Capture the cell that displays the provided text and extract its (X, Y) central coordinate. 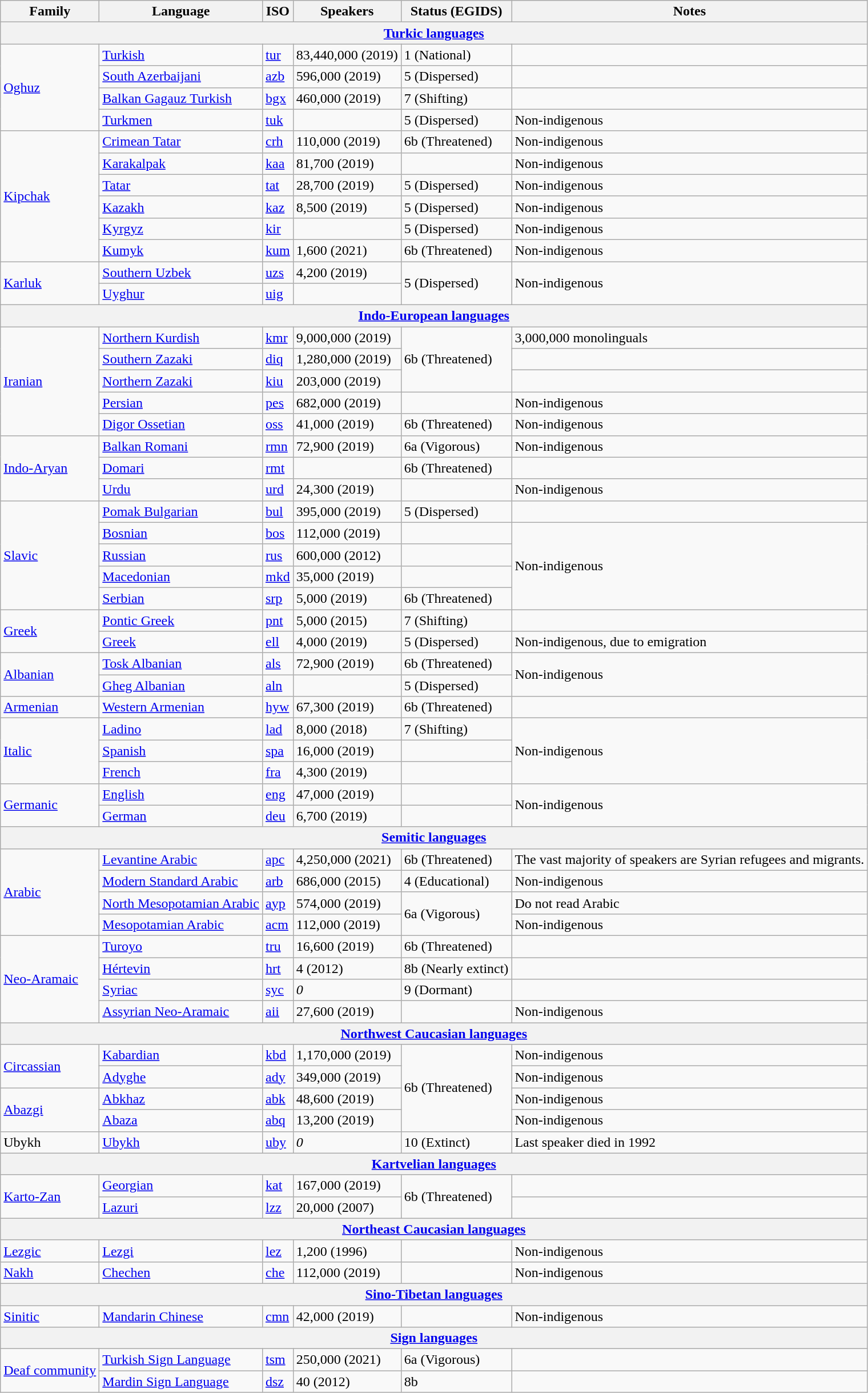
Semitic languages (434, 838)
Turoyo (181, 946)
Kyrgyz (181, 229)
tuk (278, 120)
tat (278, 185)
81,700 (2019) (347, 163)
Kartvelian languages (434, 1164)
Abazgi (50, 1110)
47,000 (2019) (347, 794)
13,200 (2019) (347, 1120)
Indo-Aryan (50, 468)
Ladino (181, 729)
Oghuz (50, 87)
Sinitic (50, 1316)
Urdu (181, 490)
48,600 (2019) (347, 1099)
uby (278, 1142)
Mandarin Chinese (181, 1316)
Crimean Tatar (181, 142)
8,000 (2018) (347, 729)
8,500 (2019) (347, 207)
ady (278, 1077)
apc (278, 859)
uzs (278, 273)
Northern Kurdish (181, 338)
4,200 (2019) (347, 273)
4 (Educational) (456, 881)
Mardin Sign Language (181, 1382)
kat (278, 1186)
Family (50, 11)
Lezgi (181, 1251)
8b (456, 1382)
pnt (278, 620)
dsz (278, 1382)
kiu (278, 381)
Kazakh (181, 207)
349,000 (2019) (347, 1077)
French (181, 772)
16,000 (2019) (347, 751)
Mesopotamian Arabic (181, 924)
Tatar (181, 185)
fra (278, 772)
Uyghur (181, 294)
Georgian (181, 1186)
hrt (278, 968)
42,000 (2019) (347, 1316)
574,000 (2019) (347, 903)
Karluk (50, 283)
The vast majority of speakers are Syrian refugees and migrants. (690, 859)
Serbian (181, 598)
rmn (278, 446)
Sino-Tibetan languages (434, 1294)
1,600 (2021) (347, 250)
600,000 (2012) (347, 555)
40 (2012) (347, 1382)
urd (278, 490)
azb (278, 77)
682,000 (2019) (347, 403)
aln (278, 686)
Adyghe (181, 1077)
Neo-Aramaic (50, 979)
686,000 (2015) (347, 881)
lez (278, 1251)
Northern Zazaki (181, 381)
Northeast Caucasian languages (434, 1229)
83,440,000 (2019) (347, 55)
Turkish (181, 55)
als (278, 664)
ell (278, 642)
diq (278, 359)
Hértevin (181, 968)
28,700 (2019) (347, 185)
Russian (181, 555)
Non-indigenous, due to emigration (690, 642)
Language (181, 11)
Northwest Caucasian languages (434, 1034)
Modern Standard Arabic (181, 881)
460,000 (2019) (347, 98)
ayp (278, 903)
Turkish Sign Language (181, 1360)
rus (278, 555)
lzz (278, 1207)
4,000 (2019) (347, 642)
Slavic (50, 555)
Chechen (181, 1272)
Kumyk (181, 250)
4 (2012) (347, 968)
27,600 (2019) (347, 1012)
cmn (278, 1316)
20,000 (2007) (347, 1207)
Pomak Bulgarian (181, 511)
3,000,000 monolinguals (690, 338)
Syriac (181, 990)
ISO (278, 11)
1 (National) (456, 55)
Do not read Arabic (690, 903)
acm (278, 924)
Abkhaz (181, 1099)
kaa (278, 163)
Abaza (181, 1120)
1,200 (1996) (347, 1251)
kum (278, 250)
Turkmen (181, 120)
250,000 (2021) (347, 1360)
Lezgic (50, 1251)
41,000 (2019) (347, 425)
South Azerbaijani (181, 77)
Balkan Gagauz Turkish (181, 98)
North Mesopotamian Arabic (181, 903)
Karakalpak (181, 163)
Levantine Arabic (181, 859)
Italic (50, 751)
Kabardian (181, 1055)
deu (278, 816)
kbd (278, 1055)
Nakh (50, 1272)
che (278, 1272)
Pontic Greek (181, 620)
Western Armenian (181, 707)
Speakers (347, 11)
Circassian (50, 1066)
8b (Nearly extinct) (456, 968)
4,300 (2019) (347, 772)
Gheg Albanian (181, 686)
Albanian (50, 675)
kmr (278, 338)
Spanish (181, 751)
Arabic (50, 892)
Assyrian Neo-Aramaic (181, 1012)
pes (278, 403)
4,250,000 (2021) (347, 859)
Status (EGIDS) (456, 11)
167,000 (2019) (347, 1186)
Southern Zazaki (181, 359)
kir (278, 229)
arb (278, 881)
English (181, 794)
abq (278, 1120)
Tosk Albanian (181, 664)
lad (278, 729)
1,280,000 (2019) (347, 359)
6,700 (2019) (347, 816)
kaz (278, 207)
Karto-Zan (50, 1196)
67,300 (2019) (347, 707)
Kipchak (50, 196)
Turkic languages (434, 33)
Bosnian (181, 533)
srp (278, 598)
mkd (278, 577)
tur (278, 55)
395,000 (2019) (347, 511)
bgx (278, 98)
uig (278, 294)
Digor Ossetian (181, 425)
1,170,000 (2019) (347, 1055)
abk (278, 1099)
aii (278, 1012)
tru (278, 946)
10 (Extinct) (456, 1142)
110,000 (2019) (347, 142)
hyw (278, 707)
crh (278, 142)
Armenian (50, 707)
spa (278, 751)
5,000 (2019) (347, 598)
bul (278, 511)
oss (278, 425)
syc (278, 990)
9 (Dormant) (456, 990)
596,000 (2019) (347, 77)
Sign languages (434, 1338)
bos (278, 533)
eng (278, 794)
5,000 (2015) (347, 620)
16,600 (2019) (347, 946)
Lazuri (181, 1207)
35,000 (2019) (347, 577)
9,000,000 (2019) (347, 338)
Last speaker died in 1992 (690, 1142)
Iranian (50, 381)
24,300 (2019) (347, 490)
Deaf community (50, 1371)
Notes (690, 11)
tsm (278, 1360)
203,000 (2019) (347, 381)
Indo-European languages (434, 316)
Germanic (50, 805)
Persian (181, 403)
Domari (181, 468)
German (181, 816)
Balkan Romani (181, 446)
Macedonian (181, 577)
Southern Uzbek (181, 273)
rmt (278, 468)
